Output the [x, y] coordinate of the center of the cell containing the given text.  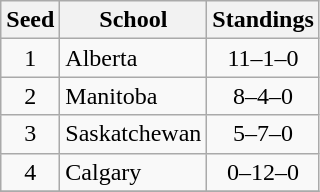
Alberta [134, 58]
Seed [30, 20]
Manitoba [134, 96]
0–12–0 [263, 172]
Standings [263, 20]
School [134, 20]
8–4–0 [263, 96]
Saskatchewan [134, 134]
4 [30, 172]
2 [30, 96]
5–7–0 [263, 134]
3 [30, 134]
1 [30, 58]
Calgary [134, 172]
11–1–0 [263, 58]
